From the cell containing the given text, extract its center point as [X, Y] coordinate. 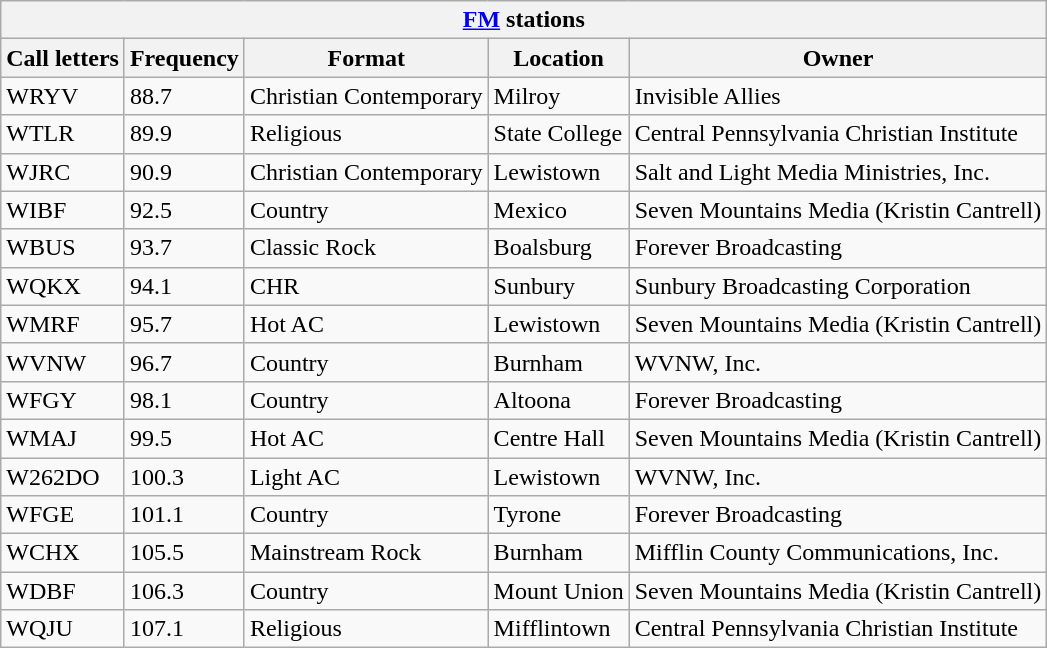
106.3 [184, 591]
WQKX [63, 286]
100.3 [184, 477]
WMRF [63, 324]
Centre Hall [558, 438]
Tyrone [558, 515]
Location [558, 58]
WIBF [63, 210]
Mexico [558, 210]
Format [366, 58]
95.7 [184, 324]
94.1 [184, 286]
89.9 [184, 134]
93.7 [184, 248]
Altoona [558, 400]
Sunbury Broadcasting Corporation [838, 286]
Salt and Light Media Ministries, Inc. [838, 172]
WDBF [63, 591]
WBUS [63, 248]
105.5 [184, 553]
Mainstream Rock [366, 553]
WVNW [63, 362]
Call letters [63, 58]
99.5 [184, 438]
107.1 [184, 629]
WTLR [63, 134]
88.7 [184, 96]
WFGY [63, 400]
92.5 [184, 210]
Mifflin County Communications, Inc. [838, 553]
Milroy [558, 96]
WJRC [63, 172]
Frequency [184, 58]
WCHX [63, 553]
96.7 [184, 362]
Classic Rock [366, 248]
98.1 [184, 400]
WFGE [63, 515]
Mount Union [558, 591]
W262DO [63, 477]
Light AC [366, 477]
FM stations [524, 20]
CHR [366, 286]
101.1 [184, 515]
Owner [838, 58]
90.9 [184, 172]
Sunbury [558, 286]
Mifflintown [558, 629]
WMAJ [63, 438]
Boalsburg [558, 248]
WRYV [63, 96]
WQJU [63, 629]
Invisible Allies [838, 96]
State College [558, 134]
